Pinpoint the cell where the given text exists, returning its [X, Y] midpoint coordinate. 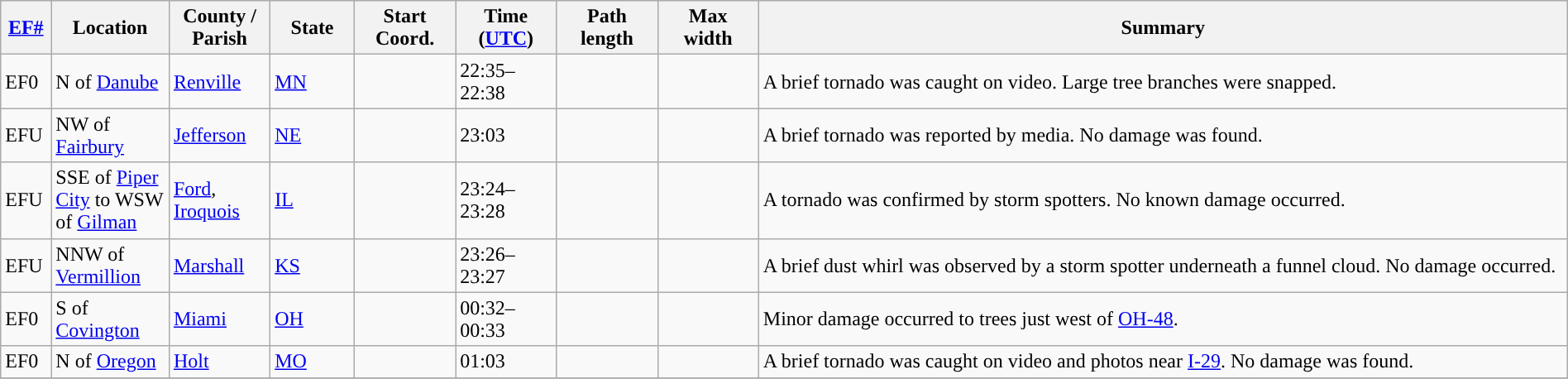
Marshall [219, 265]
00:32–00:33 [506, 319]
KS [313, 265]
EF# [26, 28]
NE [313, 136]
County / Parish [219, 28]
MN [313, 81]
01:03 [506, 362]
23:26–23:27 [506, 265]
N of Oregon [111, 362]
A brief tornado was reported by media. No damage was found. [1163, 136]
Renville [219, 81]
23:24–23:28 [506, 200]
A tornado was confirmed by storm spotters. No known damage occurred. [1163, 200]
NNW of Vermillion [111, 265]
Holt [219, 362]
OH [313, 319]
SSE of Piper City to WSW of Gilman [111, 200]
Time (UTC) [506, 28]
A brief tornado was caught on video. Large tree branches were snapped. [1163, 81]
A brief dust whirl was observed by a storm spotter underneath a funnel cloud. No damage occurred. [1163, 265]
NW of Fairbury [111, 136]
22:35–22:38 [506, 81]
Max width [708, 28]
Summary [1163, 28]
Location [111, 28]
IL [313, 200]
N of Danube [111, 81]
Start Coord. [404, 28]
Minor damage occurred to trees just west of OH-48. [1163, 319]
Miami [219, 319]
State [313, 28]
A brief tornado was caught on video and photos near I-29. No damage was found. [1163, 362]
Jefferson [219, 136]
23:03 [506, 136]
MO [313, 362]
Ford, Iroquois [219, 200]
S of Covington [111, 319]
Path length [607, 28]
